Capture the cell that displays the provided text and extract its (x, y) central coordinate. 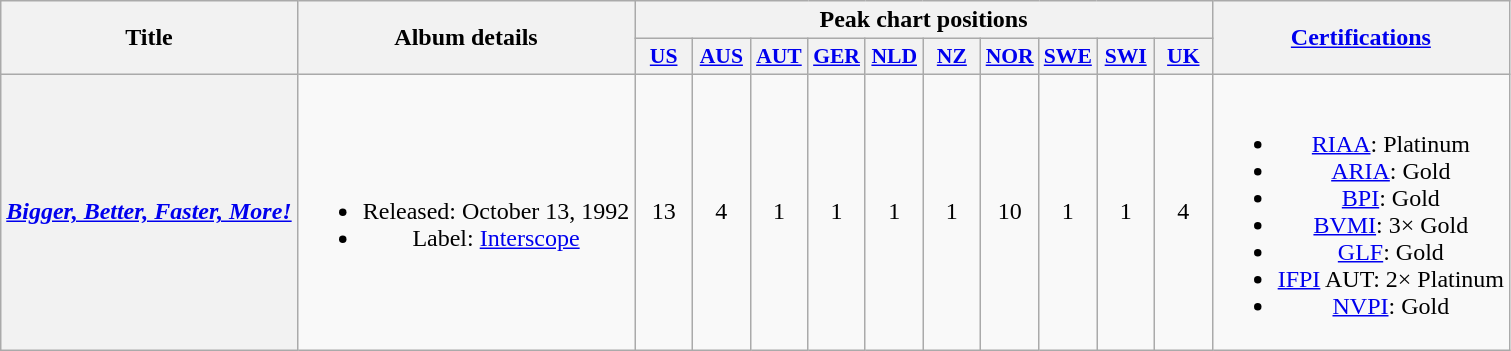
NOR (1010, 57)
SWI (1126, 57)
UK (1184, 57)
Bigger, Better, Faster, More! (149, 212)
Peak chart positions (924, 20)
AUT (779, 57)
13 (664, 212)
NLD (894, 57)
AUS (721, 57)
Released: October 13, 1992Label: Interscope (466, 212)
US (664, 57)
RIAA: PlatinumARIA: GoldBPI: GoldBVMI: 3× GoldGLF: GoldIFPI AUT: 2× PlatinumNVPI: Gold (1360, 212)
10 (1010, 212)
Title (149, 38)
Album details (466, 38)
GER (837, 57)
NZ (952, 57)
SWE (1068, 57)
Certifications (1360, 38)
